Capture the cell that displays the provided text and extract its [x, y] central coordinate. 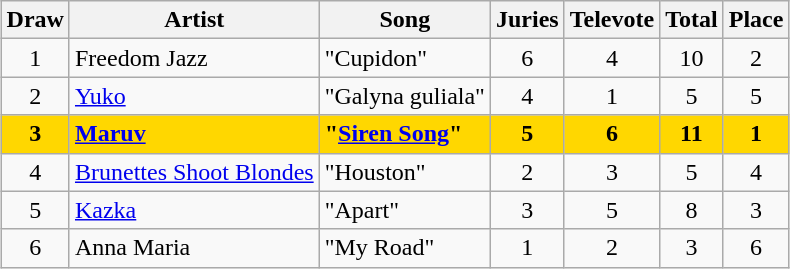
Brunettes Shoot Blondes [194, 172]
Juries [527, 20]
"Houston" [404, 172]
Anna Maria [194, 248]
11 [692, 134]
Kazka [194, 210]
Draw [35, 20]
"Galyna guliala" [404, 96]
Total [692, 20]
Televote [612, 20]
"My Road" [404, 248]
Song [404, 20]
Artist [194, 20]
Yuko [194, 96]
Place [756, 20]
"Cupidon" [404, 58]
8 [692, 210]
"Apart" [404, 210]
10 [692, 58]
"Siren Song" [404, 134]
Maruv [194, 134]
Freedom Jazz [194, 58]
